Identify which cell holds the provided text, then report its (x, y) central coordinate. 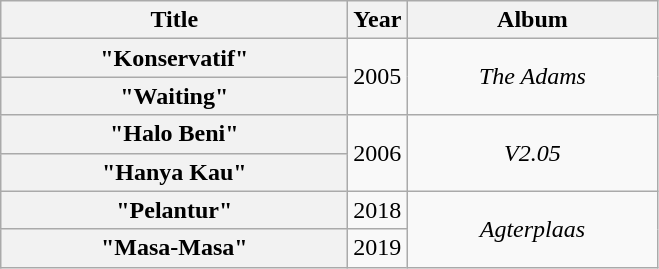
Album (532, 20)
"Konservatif" (174, 58)
"Waiting" (174, 96)
2006 (378, 153)
"Pelantur" (174, 210)
V2.05 (532, 153)
"Halo Beni" (174, 134)
"Masa-Masa" (174, 248)
Agterplaas (532, 229)
Title (174, 20)
Year (378, 20)
2019 (378, 248)
2005 (378, 77)
2018 (378, 210)
The Adams (532, 77)
"Hanya Kau" (174, 172)
